Search for the cell housing the specified text and yield its (X, Y) center coordinate. 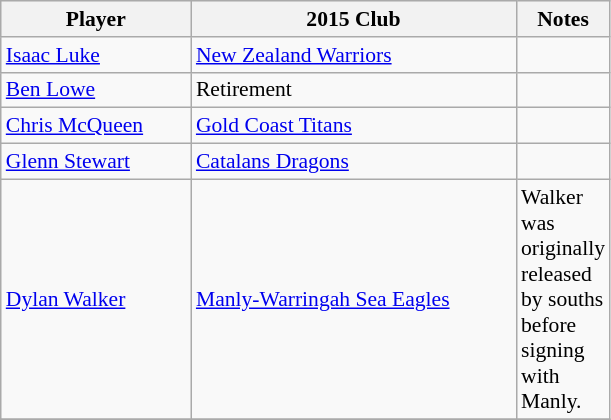
Catalans Dragons (354, 162)
Notes (563, 19)
Ben Lowe (96, 90)
Glenn Stewart (96, 162)
2015 Club (354, 19)
Retirement (354, 90)
Player (96, 19)
Manly-Warringah Sea Eagles (354, 299)
New Zealand Warriors (354, 55)
Isaac Luke (96, 55)
Walker was originally released by souths before signing with Manly. (563, 299)
Chris McQueen (96, 126)
Gold Coast Titans (354, 126)
Dylan Walker (96, 299)
